Determine the [x, y] coordinate at the center of the cell enclosing the given text.  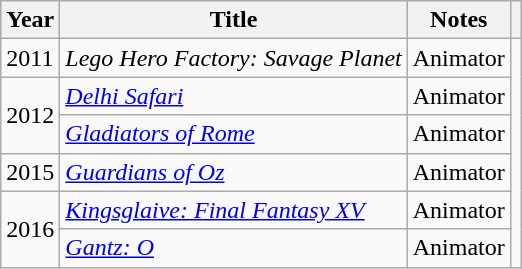
2015 [30, 172]
Lego Hero Factory: Savage Planet [234, 58]
2012 [30, 115]
Title [234, 20]
Kingsglaive: Final Fantasy XV [234, 210]
2011 [30, 58]
Notes [458, 20]
Delhi Safari [234, 96]
2016 [30, 229]
Year [30, 20]
Guardians of Oz [234, 172]
Gantz: O [234, 248]
Gladiators of Rome [234, 134]
